Output the (x, y) coordinate of the center of the cell containing the given text.  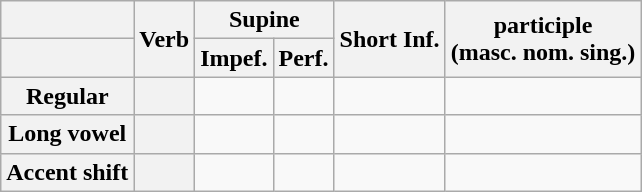
Short Inf. (390, 39)
participle(masc. nom. sing.) (543, 39)
Regular (68, 96)
Verb (164, 39)
Accent shift (68, 172)
Supine (264, 20)
Impef. (234, 58)
Perf. (304, 58)
Long vowel (68, 134)
